Find where the given text appears and provide that cell's center as (X, Y) coordinate. 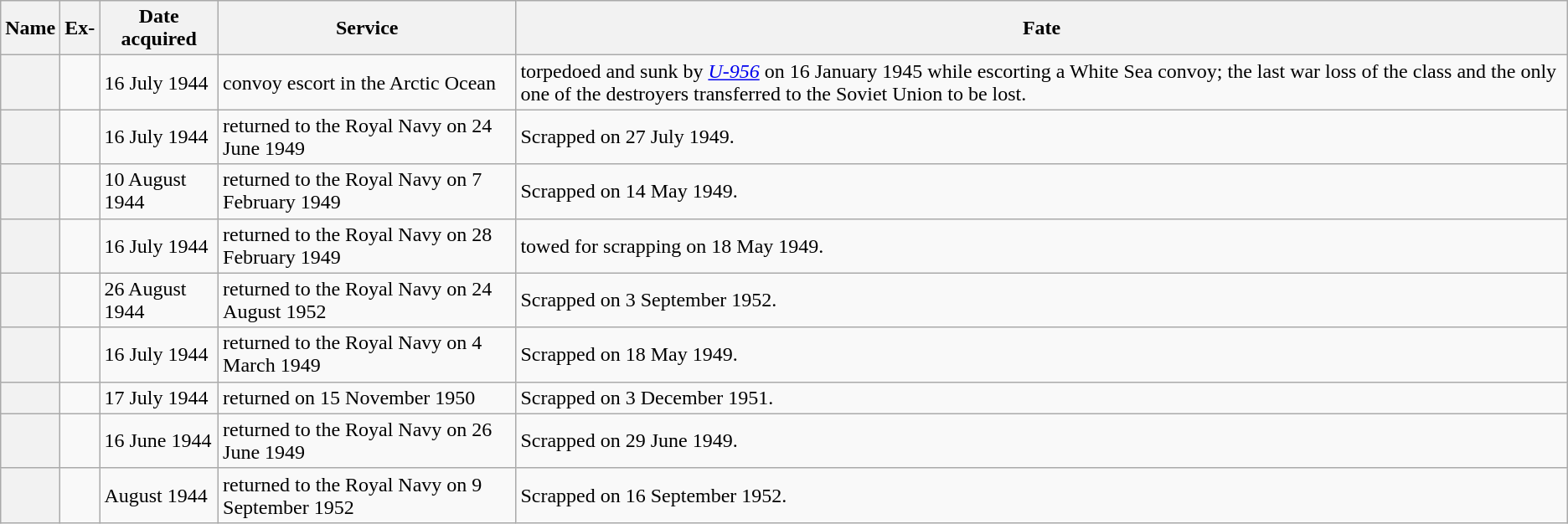
Scrapped on 14 May 1949. (1042, 191)
Scrapped on 3 September 1952. (1042, 300)
returned to the Royal Navy on 4 March 1949 (367, 355)
Scrapped on 29 June 1949. (1042, 440)
August 1944 (159, 496)
Scrapped on 27 July 1949. (1042, 137)
returned on 15 November 1950 (367, 398)
convoy escort in the Arctic Ocean (367, 82)
returned to the Royal Navy on 24 June 1949 (367, 137)
16 June 1944 (159, 440)
10 August 1944 (159, 191)
returned to the Royal Navy on 28 February 1949 (367, 246)
Service (367, 28)
17 July 1944 (159, 398)
26 August 1944 (159, 300)
Scrapped on 16 September 1952. (1042, 496)
returned to the Royal Navy on 26 June 1949 (367, 440)
Ex- (80, 28)
towed for scrapping on 18 May 1949. (1042, 246)
Name (30, 28)
Fate (1042, 28)
Scrapped on 18 May 1949. (1042, 355)
Scrapped on 3 December 1951. (1042, 398)
Date acquired (159, 28)
returned to the Royal Navy on 9 September 1952 (367, 496)
returned to the Royal Navy on 24 August 1952 (367, 300)
returned to the Royal Navy on 7 February 1949 (367, 191)
